Scan for the cell matching the given text and deliver its (x, y) coordinate at center. 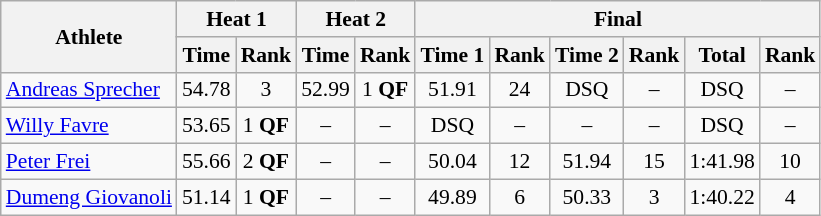
Dumeng Giovanoli (89, 197)
1:40.22 (722, 197)
12 (520, 162)
1:41.98 (722, 162)
54.78 (206, 90)
4 (790, 197)
52.99 (326, 90)
50.33 (587, 197)
Willy Favre (89, 126)
15 (654, 162)
49.89 (452, 197)
Heat 2 (356, 19)
50.04 (452, 162)
6 (520, 197)
Time 1 (452, 55)
Andreas Sprecher (89, 90)
53.65 (206, 126)
24 (520, 90)
Total (722, 55)
Final (618, 19)
Athlete (89, 36)
51.14 (206, 197)
Heat 1 (236, 19)
2 QF (266, 162)
Peter Frei (89, 162)
51.91 (452, 90)
Time 2 (587, 55)
51.94 (587, 162)
10 (790, 162)
55.66 (206, 162)
